Determine the [x, y] coordinate at the center of the cell enclosing the given text.  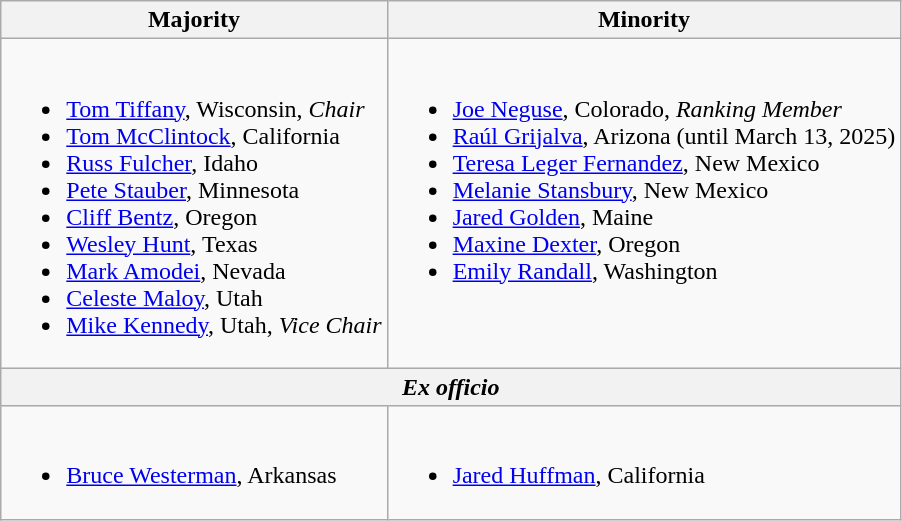
Bruce Westerman, Arkansas [194, 462]
Minority [644, 20]
Jared Huffman, California [644, 462]
Majority [194, 20]
Ex officio [451, 387]
